Determine the [x, y] coordinate at the center of the cell enclosing the given text.  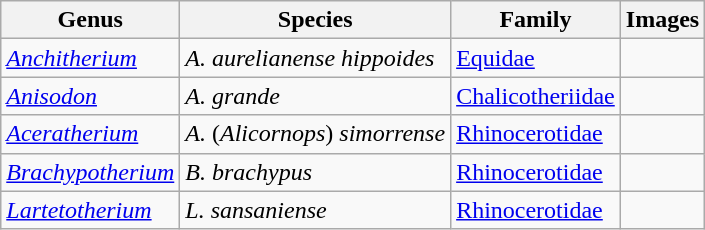
Species [316, 20]
Lartetotherium [90, 210]
Equidae [536, 58]
A. grande [316, 96]
Aceratherium [90, 134]
Genus [90, 20]
Brachypotherium [90, 172]
Images [662, 20]
B. brachypus [316, 172]
Anisodon [90, 96]
A. (Alicornops) simorrense [316, 134]
Anchitherium [90, 58]
Family [536, 20]
Chalicotheriidae [536, 96]
A. aurelianense hippoides [316, 58]
L. sansaniense [316, 210]
